Pinpoint the cell where the given text exists, returning its [X, Y] midpoint coordinate. 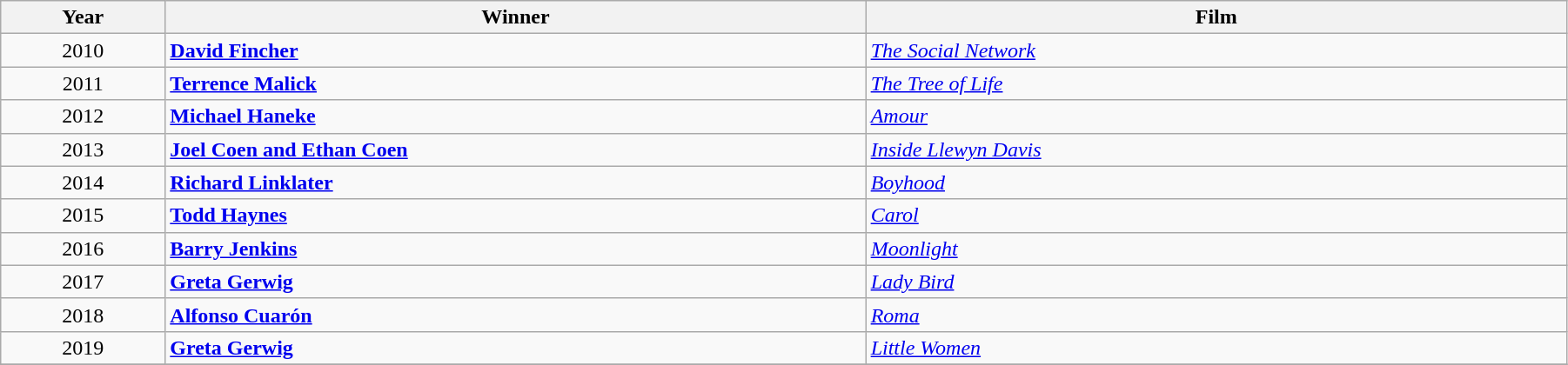
2010 [84, 50]
The Tree of Life [1216, 83]
Joel Coen and Ethan Coen [515, 149]
Michael Haneke [515, 116]
2015 [84, 216]
Todd Haynes [515, 216]
Boyhood [1216, 182]
Moonlight [1216, 249]
Lady Bird [1216, 282]
Barry Jenkins [515, 249]
Richard Linklater [515, 182]
Roma [1216, 315]
Year [84, 17]
2017 [84, 282]
Film [1216, 17]
Alfonso Cuarón [515, 315]
2013 [84, 149]
2018 [84, 315]
2011 [84, 83]
Amour [1216, 116]
The Social Network [1216, 50]
2014 [84, 182]
Carol [1216, 216]
Little Women [1216, 348]
Inside Llewyn Davis [1216, 149]
Winner [515, 17]
2012 [84, 116]
David Fincher [515, 50]
2016 [84, 249]
2019 [84, 348]
Terrence Malick [515, 83]
